Find where the given text appears and provide that cell's center as (x, y) coordinate. 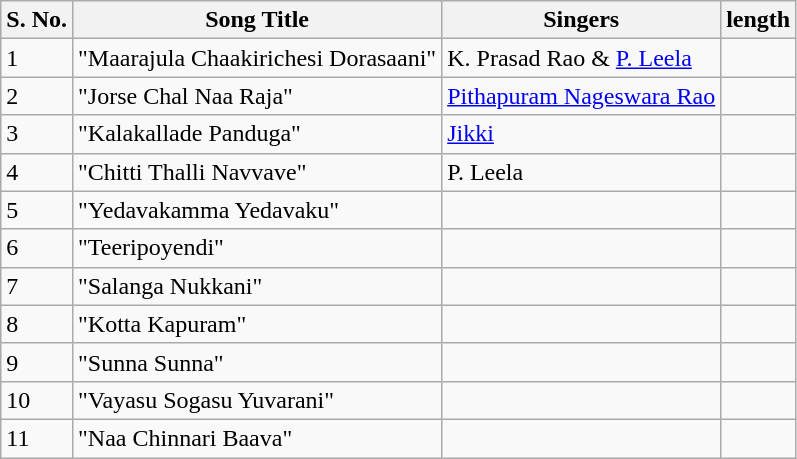
"Chitti Thalli Navvave" (256, 172)
"Vayasu Sogasu Yuvarani" (256, 400)
S. No. (37, 20)
"Yedavakamma Yedavaku" (256, 210)
2 (37, 96)
Jikki (582, 134)
"Naa Chinnari Baava" (256, 438)
"Kalakallade Panduga" (256, 134)
Pithapuram Nageswara Rao (582, 96)
"Teeripoyendi" (256, 248)
6 (37, 248)
5 (37, 210)
10 (37, 400)
"Maarajula Chaakirichesi Dorasaani" (256, 58)
3 (37, 134)
"Jorse Chal Naa Raja" (256, 96)
length (758, 20)
9 (37, 362)
1 (37, 58)
P. Leela (582, 172)
7 (37, 286)
"Salanga Nukkani" (256, 286)
4 (37, 172)
"Sunna Sunna" (256, 362)
"Kotta Kapuram" (256, 324)
Song Title (256, 20)
Singers (582, 20)
8 (37, 324)
K. Prasad Rao & P. Leela (582, 58)
11 (37, 438)
